Return the [X, Y] coordinate for the center point of the cell that contains the specified text.  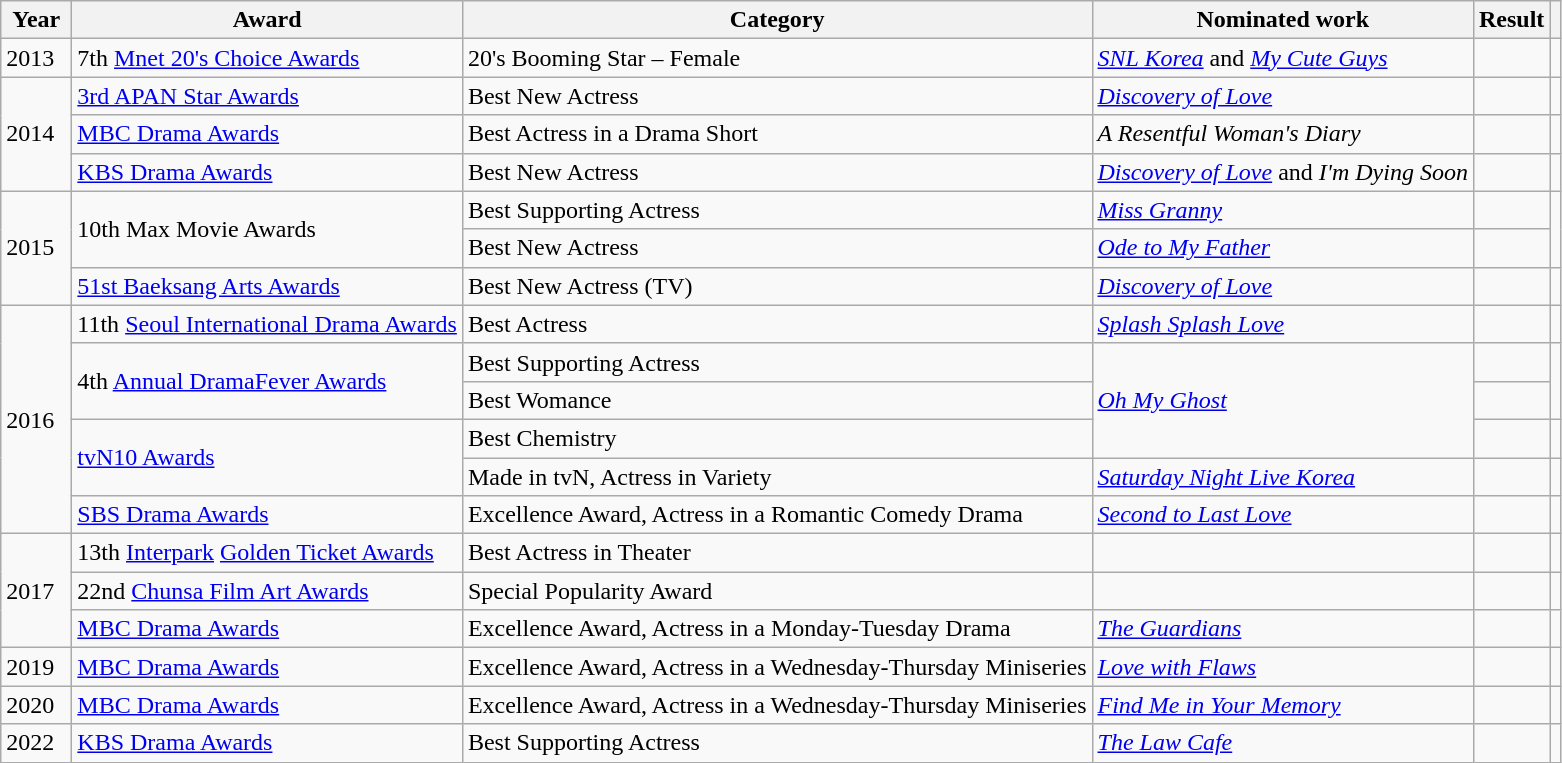
13th Interpark Golden Ticket Awards [268, 553]
20's Booming Star – Female [777, 58]
Best Chemistry [777, 438]
Nominated work [1282, 20]
2016 [36, 419]
2017 [36, 591]
51st Baeksang Arts Awards [268, 286]
2014 [36, 134]
2015 [36, 248]
SBS Drama Awards [268, 515]
Award [268, 20]
Ode to My Father [1282, 248]
Excellence Award, Actress in a Romantic Comedy Drama [777, 515]
Best Womance [777, 400]
Best Actress in Theater [777, 553]
The Law Cafe [1282, 743]
Discovery of Love and I'm Dying Soon [1282, 172]
The Guardians [1282, 629]
7th Mnet 20's Choice Awards [268, 58]
Second to Last Love [1282, 515]
Miss Granny [1282, 210]
Result [1511, 20]
Splash Splash Love [1282, 324]
Excellence Award, Actress in a Monday-Tuesday Drama [777, 629]
10th Max Movie Awards [268, 229]
tvN10 Awards [268, 457]
Year [36, 20]
Special Popularity Award [777, 591]
2022 [36, 743]
2019 [36, 667]
Best New Actress (TV) [777, 286]
4th Annual DramaFever Awards [268, 381]
Made in tvN, Actress in Variety [777, 477]
22nd Chunsa Film Art Awards [268, 591]
Best Actress [777, 324]
A Resentful Woman's Diary [1282, 134]
Saturday Night Live Korea [1282, 477]
Find Me in Your Memory [1282, 705]
Best Actress in a Drama Short [777, 134]
SNL Korea and My Cute Guys [1282, 58]
Category [777, 20]
2013 [36, 58]
3rd APAN Star Awards [268, 96]
2020 [36, 705]
Love with Flaws [1282, 667]
Oh My Ghost [1282, 400]
11th Seoul International Drama Awards [268, 324]
